Provide the (X, Y) coordinate of the cell's center where the given text is located.  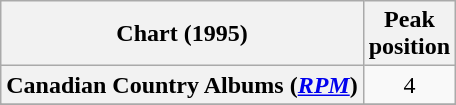
Canadian Country Albums (RPM) (182, 85)
4 (409, 85)
Chart (1995) (182, 34)
Peak position (409, 34)
